Provide the (x, y) coordinate of the cell's center where the given text is located.  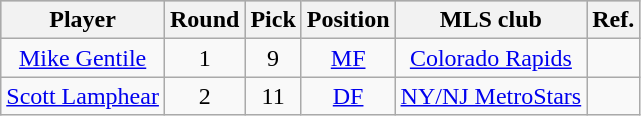
Ref. (614, 20)
2 (204, 96)
DF (348, 96)
Pick (273, 20)
Scott Lamphear (83, 96)
MF (348, 58)
1 (204, 58)
11 (273, 96)
Position (348, 20)
Player (83, 20)
9 (273, 58)
NY/NJ MetroStars (491, 96)
MLS club (491, 20)
Round (204, 20)
Mike Gentile (83, 58)
Colorado Rapids (491, 58)
